Search for the cell housing the specified text and yield its (x, y) center coordinate. 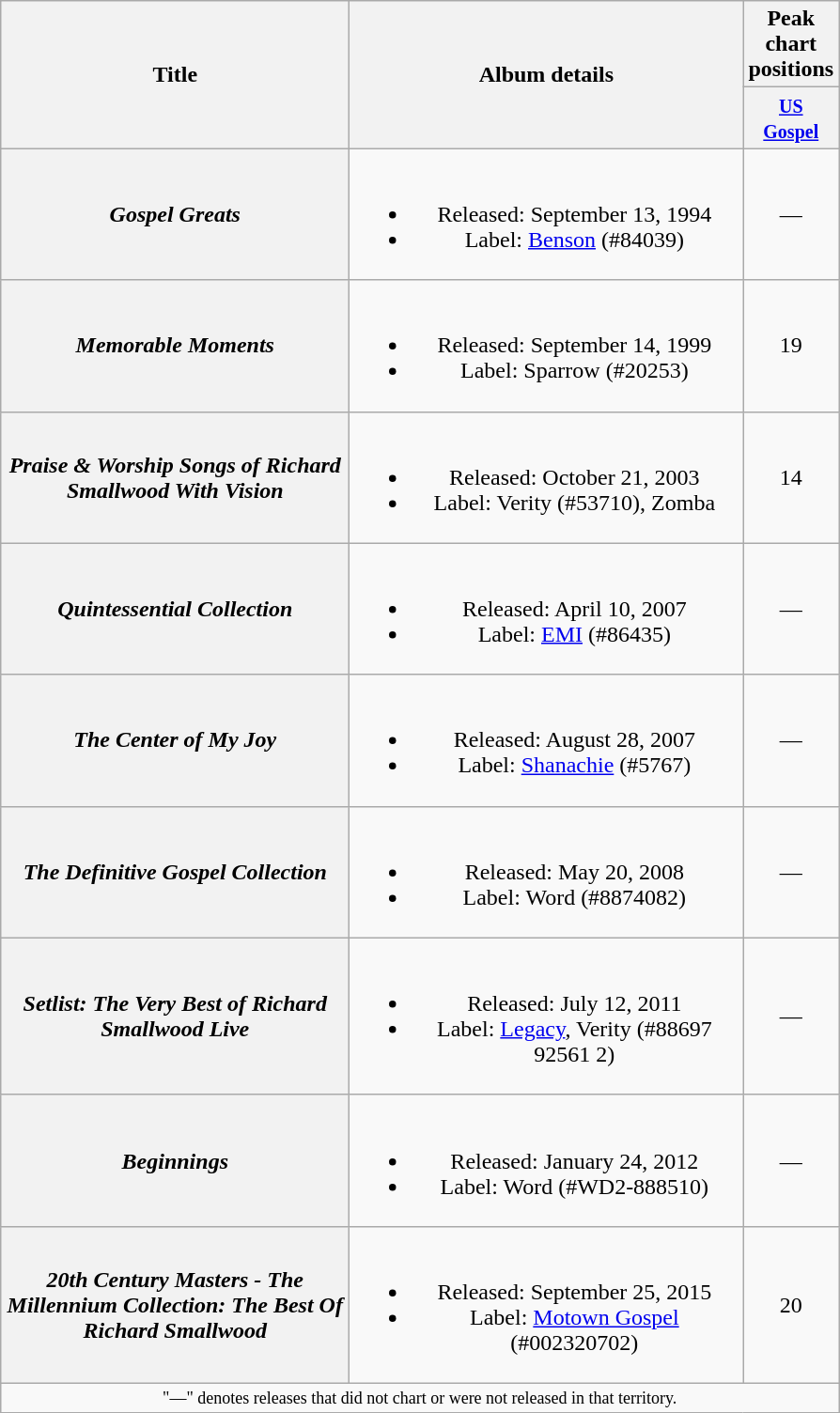
Released: September 13, 1994Label: Benson (#84039) (547, 214)
Beginnings (175, 1160)
Memorable Moments (175, 346)
Album details (547, 75)
Praise & Worship Songs of Richard Smallwood With Vision (175, 477)
Title (175, 75)
The Definitive Gospel Collection (175, 872)
20 (791, 1304)
USGospel (791, 118)
20th Century Masters - The Millennium Collection: The Best Of Richard Smallwood (175, 1304)
19 (791, 346)
Released: August 28, 2007Label: Shanachie (#5767) (547, 740)
Setlist: The Very Best of Richard Smallwood Live (175, 1017)
Released: April 10, 2007Label: EMI (#86435) (547, 609)
Released: September 14, 1999Label: Sparrow (#20253) (547, 346)
"—" denotes releases that did not chart or were not released in that territory. (420, 1398)
Released: September 25, 2015Label: Motown Gospel (#002320702) (547, 1304)
Released: October 21, 2003Label: Verity (#53710), Zomba (547, 477)
Quintessential Collection (175, 609)
Peak chart positions (791, 44)
Gospel Greats (175, 214)
The Center of My Joy (175, 740)
Released: July 12, 2011Label: Legacy, Verity (#88697 92561 2) (547, 1017)
Released: May 20, 2008Label: Word (#8874082) (547, 872)
Released: January 24, 2012Label: Word (#WD2-888510) (547, 1160)
14 (791, 477)
